Provide the [X, Y] coordinate of the cell's center where the given text is located.  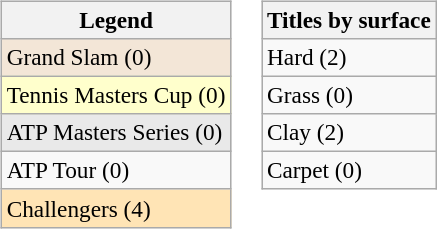
Titles by surface [350, 20]
Grand Slam (0) [116, 57]
ATP Tour (0) [116, 171]
Legend [116, 20]
Hard (2) [350, 57]
Clay (2) [350, 133]
Tennis Masters Cup (0) [116, 95]
Grass (0) [350, 95]
ATP Masters Series (0) [116, 133]
Carpet (0) [350, 171]
Challengers (4) [116, 208]
